Locate the cell with the specified text and output its (x, y) center coordinate. 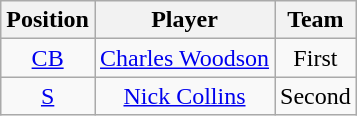
Nick Collins (184, 96)
First (316, 58)
Charles Woodson (184, 58)
CB (48, 58)
Team (316, 20)
Position (48, 20)
Player (184, 20)
Second (316, 96)
S (48, 96)
